Detect which cell encompasses the target text, then output its [X, Y] center coordinate. 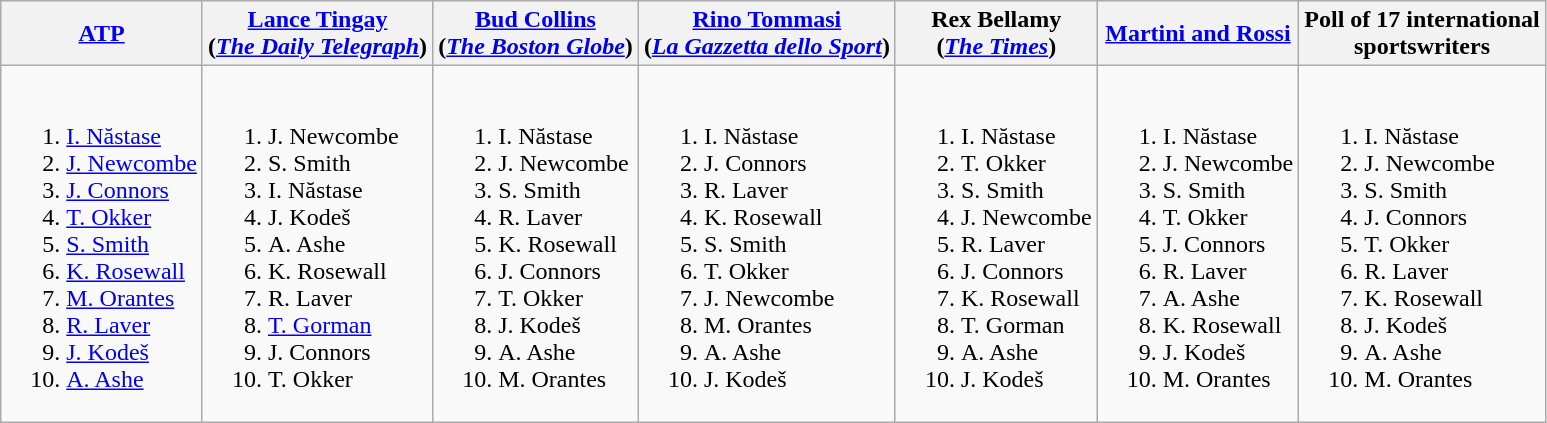
Martini and Rossi [1198, 34]
I. Năstase J. Connors R. Laver K. Rosewall S. Smith T. Okker J. Newcombe M. Orantes A. Ashe J. Kodeš [766, 244]
Lance Tingay(The Daily Telegraph) [317, 34]
J. Newcombe S. Smith I. Năstase J. Kodeš A. Ashe K. Rosewall R. Laver T. Gorman J. Connors T. Okker [317, 244]
ATP [102, 34]
Rex Bellamy(The Times) [996, 34]
Rino Tommasi(La Gazzetta dello Sport) [766, 34]
I. Năstase J. Newcombe S. Smith T. Okker J. Connors R. Laver A. Ashe K. Rosewall J. Kodeš M. Orantes [1198, 244]
I. Năstase J. Newcombe S. Smith R. Laver K. Rosewall J. Connors T. Okker J. Kodeš A. Ashe M. Orantes [536, 244]
Poll of 17 internationalsportswriters [1422, 34]
I. Năstase J. Newcombe S. Smith J. Connors T. Okker R. Laver K. Rosewall J. Kodeš A. Ashe M. Orantes [1422, 244]
I. Năstase J. Newcombe J. Connors T. Okker S. Smith K. Rosewall M. Orantes R. Laver J. Kodeš A. Ashe [102, 244]
Bud Collins(The Boston Globe) [536, 34]
I. Năstase T. Okker S. Smith J. Newcombe R. Laver J. Connors K. Rosewall T. Gorman A. Ashe J. Kodeš [996, 244]
